Identify which cell holds the provided text, then report its (X, Y) central coordinate. 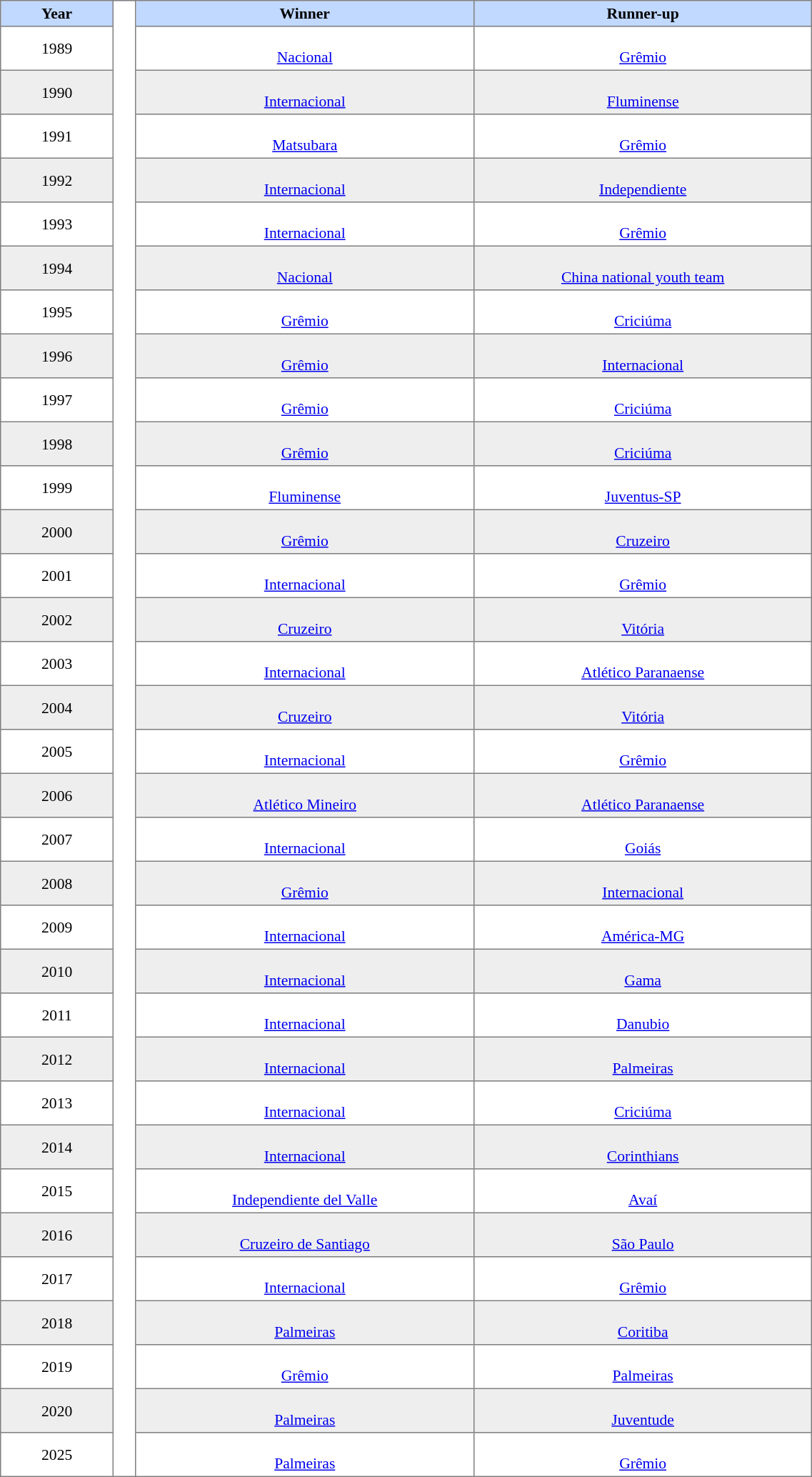
2015 (57, 1191)
Atlético Mineiro (304, 795)
2006 (57, 795)
1995 (57, 312)
2025 (57, 1455)
2020 (57, 1411)
1989 (57, 49)
Coritiba (643, 1323)
1990 (57, 92)
Independiente (643, 180)
2008 (57, 883)
2001 (57, 576)
Runner-up (643, 14)
1996 (57, 356)
2012 (57, 1059)
1997 (57, 400)
América-MG (643, 928)
2013 (57, 1103)
2017 (57, 1279)
Juventude (643, 1411)
Danubio (643, 1015)
China national youth team (643, 268)
1993 (57, 224)
2019 (57, 1367)
1998 (57, 444)
Corinthians (643, 1147)
Juventus-SP (643, 488)
2003 (57, 664)
1994 (57, 268)
Gama (643, 971)
2014 (57, 1147)
2004 (57, 707)
2009 (57, 928)
2016 (57, 1235)
Goiás (643, 840)
2005 (57, 752)
Matsubara (304, 136)
Independiente del Valle (304, 1191)
2018 (57, 1323)
2010 (57, 971)
2007 (57, 840)
2002 (57, 620)
1992 (57, 180)
2000 (57, 532)
2011 (57, 1015)
1991 (57, 136)
Avaí (643, 1191)
Year (57, 14)
Winner (304, 14)
Cruzeiro de Santiago (304, 1235)
São Paulo (643, 1235)
1999 (57, 488)
